Extract the [X, Y] coordinate from the center of the cell holding the provided text.  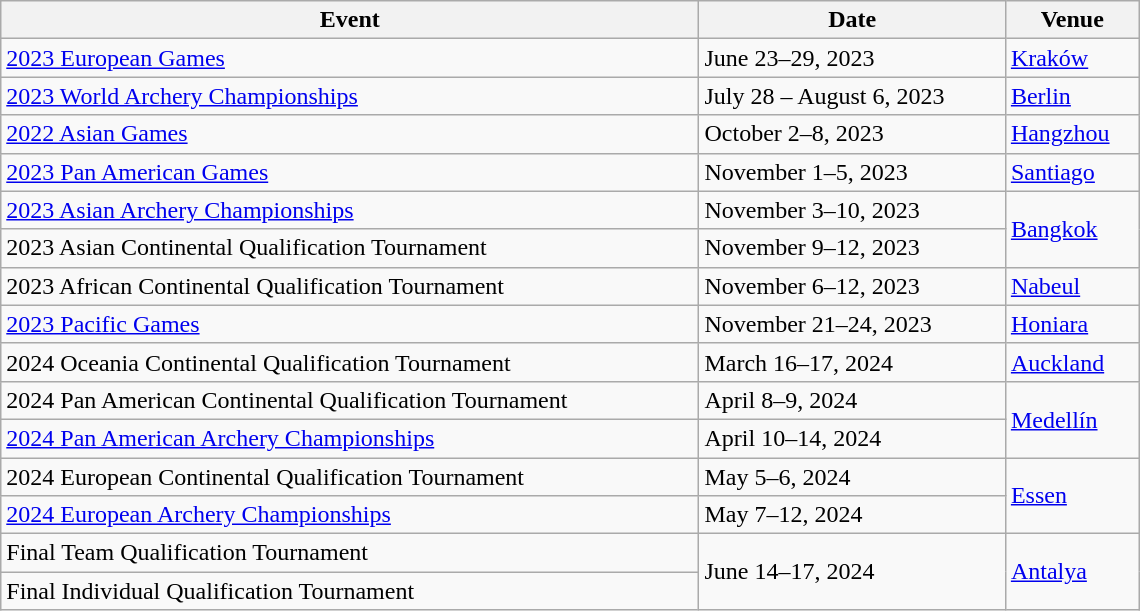
April 10–14, 2024 [852, 438]
2024 Oceania Continental Qualification Tournament [350, 362]
November 9–12, 2023 [852, 248]
2023 African Continental Qualification Tournament [350, 286]
2022 Asian Games [350, 134]
2024 Pan American Archery Championships [350, 438]
July 28 – August 6, 2023 [852, 96]
March 16–17, 2024 [852, 362]
Kraków [1072, 58]
2023 Pacific Games [350, 324]
2024 Pan American Continental Qualification Tournament [350, 400]
Final Team Qualification Tournament [350, 553]
Essen [1072, 496]
2023 Asian Continental Qualification Tournament [350, 248]
Event [350, 20]
April 8–9, 2024 [852, 400]
Honiara [1072, 324]
2023 Pan American Games [350, 172]
Antalya [1072, 572]
November 21–24, 2023 [852, 324]
November 6–12, 2023 [852, 286]
November 3–10, 2023 [852, 210]
2023 World Archery Championships [350, 96]
Santiago [1072, 172]
Medellín [1072, 419]
Hangzhou [1072, 134]
2023 European Games [350, 58]
June 14–17, 2024 [852, 572]
November 1–5, 2023 [852, 172]
Date [852, 20]
Auckland [1072, 362]
Bangkok [1072, 229]
June 23–29, 2023 [852, 58]
Berlin [1072, 96]
Venue [1072, 20]
Nabeul [1072, 286]
October 2–8, 2023 [852, 134]
2024 European Continental Qualification Tournament [350, 477]
May 5–6, 2024 [852, 477]
Final Individual Qualification Tournament [350, 591]
2024 European Archery Championships [350, 515]
May 7–12, 2024 [852, 515]
2023 Asian Archery Championships [350, 210]
